Capture the cell that displays the provided text and extract its (x, y) central coordinate. 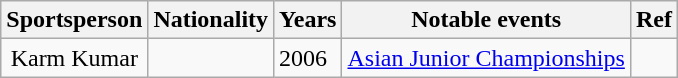
Sportsperson (74, 20)
Ref (654, 20)
Nationality (211, 20)
Notable events (486, 20)
Karm Kumar (74, 58)
Years (308, 20)
2006 (308, 58)
Asian Junior Championships (486, 58)
